Return the [x, y] coordinate for the center point of the cell that contains the specified text.  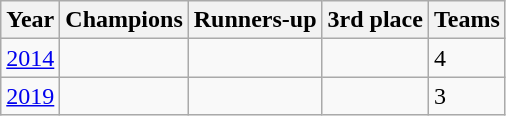
4 [466, 58]
2019 [30, 96]
3rd place [375, 20]
Teams [466, 20]
Runners-up [255, 20]
3 [466, 96]
Year [30, 20]
Champions [124, 20]
2014 [30, 58]
